Return [x, y] of the center of cell containing provided text 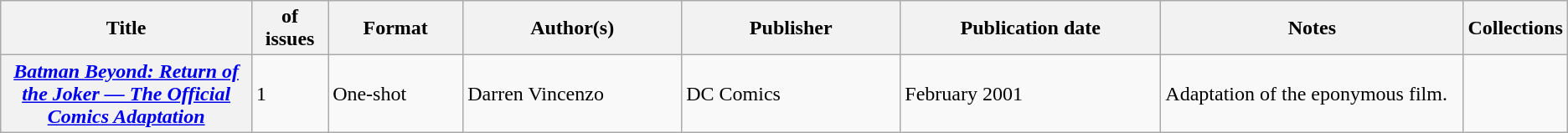
Adaptation of the eponymous film. [1312, 94]
Batman Beyond: Return of the Joker — The Official Comics Adaptation [126, 94]
Format [395, 28]
of issues [290, 28]
DC Comics [791, 94]
Collections [1515, 28]
Author(s) [573, 28]
Darren Vincenzo [573, 94]
Publication date [1030, 28]
One-shot [395, 94]
Publisher [791, 28]
1 [290, 94]
February 2001 [1030, 94]
Title [126, 28]
Notes [1312, 28]
